Capture the cell that displays the provided text and extract its [X, Y] central coordinate. 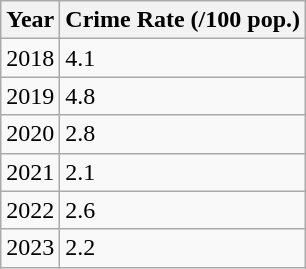
Year [30, 20]
Crime Rate (/100 pop.) [183, 20]
2018 [30, 58]
4.1 [183, 58]
4.8 [183, 96]
2023 [30, 248]
2021 [30, 172]
2.2 [183, 248]
2.8 [183, 134]
2.6 [183, 210]
2022 [30, 210]
2020 [30, 134]
2019 [30, 96]
2.1 [183, 172]
